Scan for the cell matching the given text and deliver its [X, Y] coordinate at center. 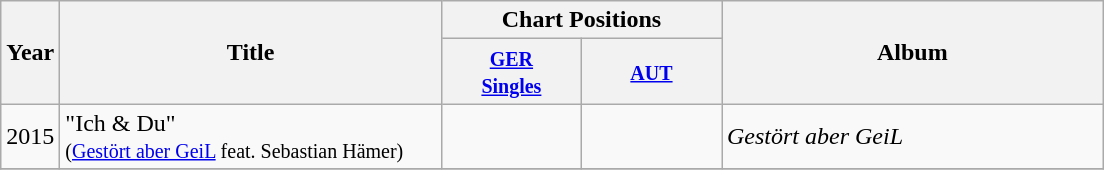
Title [251, 52]
AUT [651, 72]
Year [30, 52]
Gestört aber GeiL [913, 136]
Album [913, 52]
GER Singles [511, 72]
"Ich & Du"(Gestört aber GeiL feat. Sebastian Hämer) [251, 136]
Chart Positions [581, 20]
2015 [30, 136]
